Provide the [x, y] coordinate of the cell's center where the given text is located.  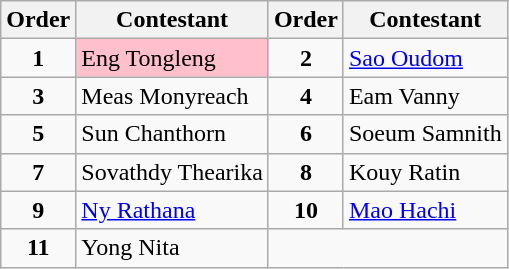
9 [38, 210]
7 [38, 172]
8 [306, 172]
3 [38, 96]
4 [306, 96]
Sao Oudom [425, 58]
2 [306, 58]
5 [38, 134]
Mao Hachi [425, 210]
6 [306, 134]
Kouy Ratin [425, 172]
Soeum Samnith [425, 134]
Ny Rathana [172, 210]
1 [38, 58]
Yong Nita [172, 248]
11 [38, 248]
10 [306, 210]
Eng Tongleng [172, 58]
Meas Monyreach [172, 96]
Eam Vanny [425, 96]
Sovathdy Thearika [172, 172]
Sun Chanthorn [172, 134]
